Return the (x, y) coordinate for the center point of the cell that contains the specified text.  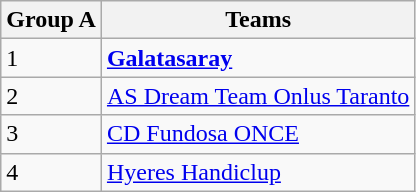
CD Fundosa ONCE (258, 134)
4 (52, 172)
Teams (258, 20)
2 (52, 96)
AS Dream Team Onlus Taranto (258, 96)
Hyeres Handiclup (258, 172)
3 (52, 134)
Group A (52, 20)
Galatasaray (258, 58)
1 (52, 58)
